Identify which cell holds the provided text, then report its [X, Y] central coordinate. 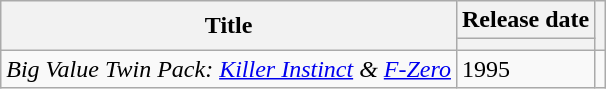
Title [229, 26]
1995 [525, 69]
Big Value Twin Pack: Killer Instinct & F-Zero [229, 69]
Release date [525, 20]
